Pinpoint the cell where the given text exists, returning its [x, y] midpoint coordinate. 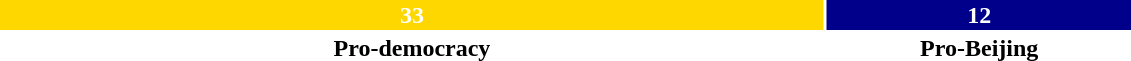
33 [412, 15]
